Return (x, y) of the center of cell containing provided text 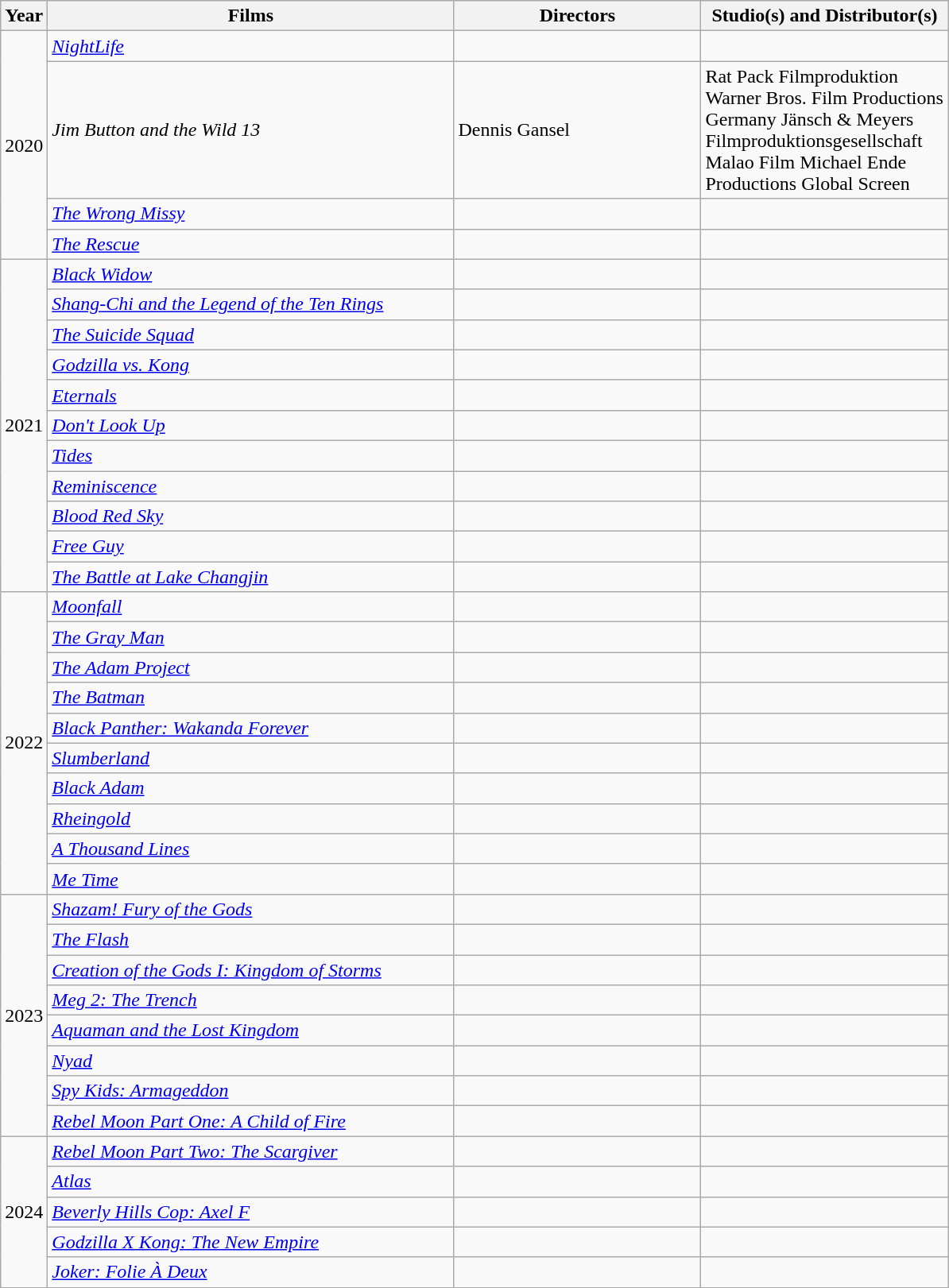
Year (24, 16)
Godzilla vs. Kong (251, 365)
Studio(s) and Distributor(s) (825, 16)
Rebel Moon Part One: A Child of Fire (251, 1121)
Slumberland (251, 758)
The Adam Project (251, 667)
Jim Button and the Wild 13 (251, 130)
Rebel Moon Part Two: The Scargiver (251, 1151)
Films (251, 16)
Blood Red Sky (251, 516)
Shang-Chi and the Legend of the Ten Rings (251, 304)
The Battle at Lake Changjin (251, 577)
The Flash (251, 939)
The Batman (251, 698)
Nyad (251, 1061)
Don't Look Up (251, 425)
Dennis Gansel (577, 130)
2022 (24, 744)
2024 (24, 1212)
Godzilla X Kong: The New Empire (251, 1242)
Me Time (251, 879)
The Suicide Squad (251, 335)
The Gray Man (251, 637)
Meg 2: The Trench (251, 1000)
Rheingold (251, 818)
Beverly Hills Cop: Axel F (251, 1212)
Creation of the Gods I: Kingdom of Storms (251, 970)
2020 (24, 145)
Eternals (251, 395)
Black Widow (251, 274)
Moonfall (251, 607)
Spy Kids: Armageddon (251, 1091)
Reminiscence (251, 485)
Aquaman and the Lost Kingdom (251, 1031)
Black Panther: Wakanda Forever (251, 728)
Free Guy (251, 547)
Shazam! Fury of the Gods (251, 909)
2023 (24, 1015)
Tides (251, 455)
Atlas (251, 1182)
Joker: Folie À Deux (251, 1272)
2021 (24, 426)
Black Adam (251, 788)
The Rescue (251, 244)
NightLife (251, 46)
Directors (577, 16)
The Wrong Missy (251, 214)
A Thousand Lines (251, 849)
